Scan for the cell matching the given text and deliver its (x, y) coordinate at center. 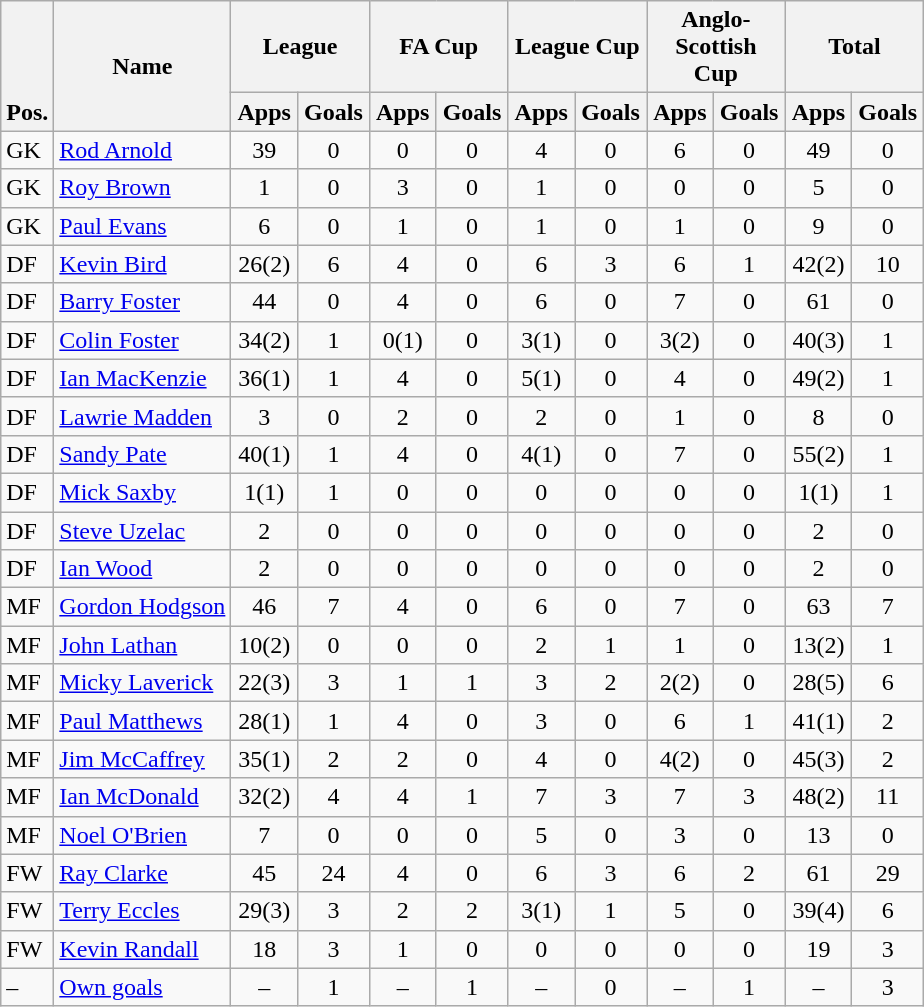
Name (142, 66)
55(2) (818, 454)
Total (854, 47)
Rod Arnold (142, 150)
Ian McDonald (142, 797)
45 (264, 873)
League Cup (578, 47)
Kevin Randall (142, 949)
John Lathan (142, 645)
46 (264, 607)
35(1) (264, 759)
28(5) (818, 683)
Sandy Pate (142, 454)
5(1) (542, 378)
34(2) (264, 340)
13 (818, 835)
4(1) (542, 454)
Steve Uzelac (142, 531)
39 (264, 150)
2(2) (680, 683)
Jim McCaffrey (142, 759)
40(3) (818, 340)
8 (818, 416)
28(1) (264, 721)
Pos. (28, 66)
10(2) (264, 645)
Ian Wood (142, 569)
49 (818, 150)
44 (264, 302)
Terry Eccles (142, 911)
Kevin Bird (142, 264)
Paul Evans (142, 226)
Roy Brown (142, 188)
Lawrie Madden (142, 416)
Own goals (142, 987)
29 (888, 873)
10 (888, 264)
42(2) (818, 264)
9 (818, 226)
4(2) (680, 759)
Gordon Hodgson (142, 607)
0(1) (402, 340)
29(3) (264, 911)
36(1) (264, 378)
48(2) (818, 797)
22(3) (264, 683)
3(2) (680, 340)
Ray Clarke (142, 873)
Mick Saxby (142, 492)
26(2) (264, 264)
13(2) (818, 645)
49(2) (818, 378)
Ian MacKenzie (142, 378)
Micky Laverick (142, 683)
Barry Foster (142, 302)
18 (264, 949)
19 (818, 949)
32(2) (264, 797)
45(3) (818, 759)
40(1) (264, 454)
Anglo-Scottish Cup (716, 47)
41(1) (818, 721)
39(4) (818, 911)
63 (818, 607)
11 (888, 797)
Noel O'Brien (142, 835)
Colin Foster (142, 340)
Paul Matthews (142, 721)
FA Cup (438, 47)
24 (333, 873)
League (300, 47)
